From the cell containing the given text, extract its center point as [x, y] coordinate. 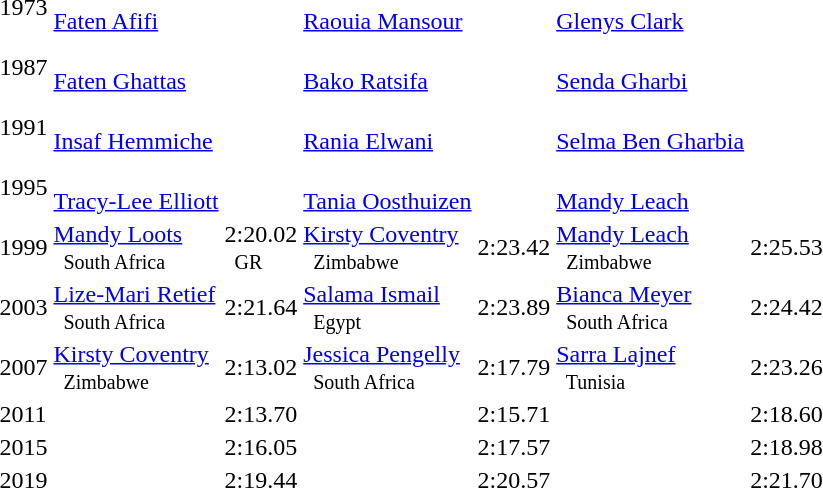
2:21.64 [261, 308]
Insaf Hemmiche [136, 128]
Rania Elwani [388, 128]
2:15.71 [514, 414]
Salama Ismail Egypt [388, 308]
Selma Ben Gharbia [650, 128]
Mandy Leach Zimbabwe [650, 248]
Bako Ratsifa [388, 68]
Bianca Meyer South Africa [650, 308]
2:17.79 [514, 368]
2:13.02 [261, 368]
2:20.02 GR [261, 248]
Lize-Mari Retief South Africa [136, 308]
Tania Oosthuizen [388, 188]
Mandy Loots South Africa [136, 248]
2:16.05 [261, 447]
Sarra Lajnef Tunisia [650, 368]
2:23.42 [514, 248]
Mandy Leach [650, 188]
Faten Ghattas [136, 68]
Jessica Pengelly South Africa [388, 368]
Tracy-Lee Elliott [136, 188]
2:23.89 [514, 308]
Senda Gharbi [650, 68]
2:17.57 [514, 447]
2:13.70 [261, 414]
